Find where the given text appears and provide that cell's center as [X, Y] coordinate. 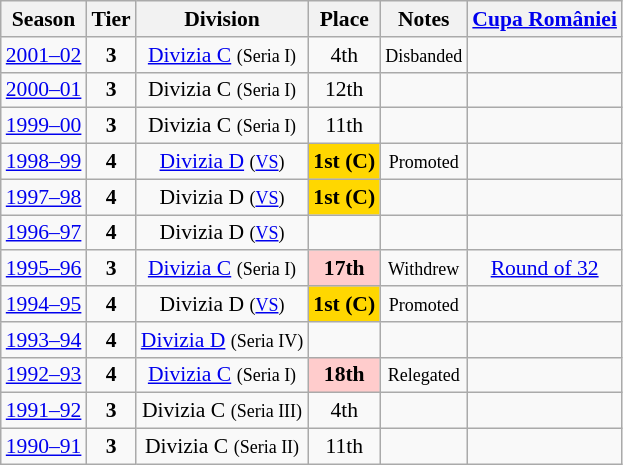
Divizia C (Seria II) [222, 447]
1994–95 [44, 304]
Place [344, 19]
Withdrew [424, 269]
17th [344, 269]
Disbanded [424, 55]
1995–96 [44, 269]
1999–00 [44, 126]
18th [344, 375]
Round of 32 [544, 269]
Season [44, 19]
2000–01 [44, 90]
1991–92 [44, 411]
1993–94 [44, 340]
1992–93 [44, 375]
Divizia C (Seria III) [222, 411]
Divizia D (Seria IV) [222, 340]
Cupa României [544, 19]
2001–02 [44, 55]
Tier [110, 19]
1998–99 [44, 162]
1996–97 [44, 233]
Relegated [424, 375]
1990–91 [44, 447]
1997–98 [44, 197]
12th [344, 90]
Division [222, 19]
Notes [424, 19]
